Find where the given text appears and provide that cell's center as [X, Y] coordinate. 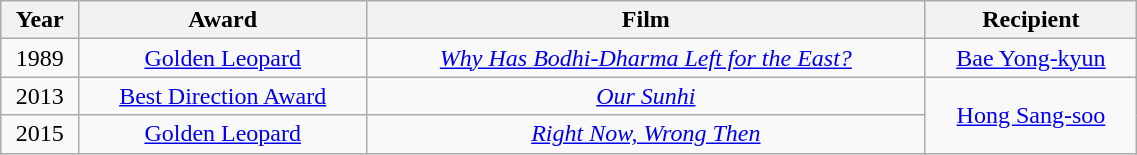
Year [40, 20]
Award [223, 20]
Our Sunhi [646, 96]
2015 [40, 134]
Why Has Bodhi-Dharma Left for the East? [646, 58]
Hong Sang-soo [1031, 115]
2013 [40, 96]
Recipient [1031, 20]
1989 [40, 58]
Best Direction Award [223, 96]
Right Now, Wrong Then [646, 134]
Bae Yong-kyun [1031, 58]
Film [646, 20]
